Identify which cell holds the provided text, then report its (X, Y) central coordinate. 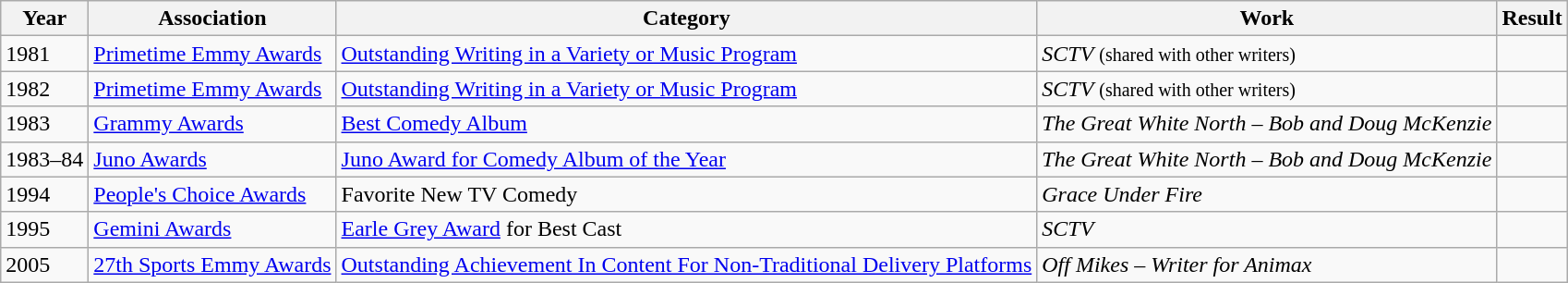
Grace Under Fire (1267, 194)
Juno Award for Comedy Album of the Year (687, 159)
Best Comedy Album (687, 124)
Grammy Awards (212, 124)
1983 (44, 124)
27th Sports Emmy Awards (212, 265)
1983–84 (44, 159)
Work (1267, 18)
Off Mikes – Writer for Animax (1267, 265)
SCTV (1267, 229)
1982 (44, 89)
People's Choice Awards (212, 194)
Juno Awards (212, 159)
Earle Grey Award for Best Cast (687, 229)
Outstanding Achievement In Content For Non-Traditional Delivery Platforms (687, 265)
1994 (44, 194)
Association (212, 18)
2005 (44, 265)
Year (44, 18)
1995 (44, 229)
Favorite New TV Comedy (687, 194)
1981 (44, 54)
Category (687, 18)
Result (1532, 18)
Gemini Awards (212, 229)
